For the text-containing cell, return its midpoint in (X, Y) coordinate format. 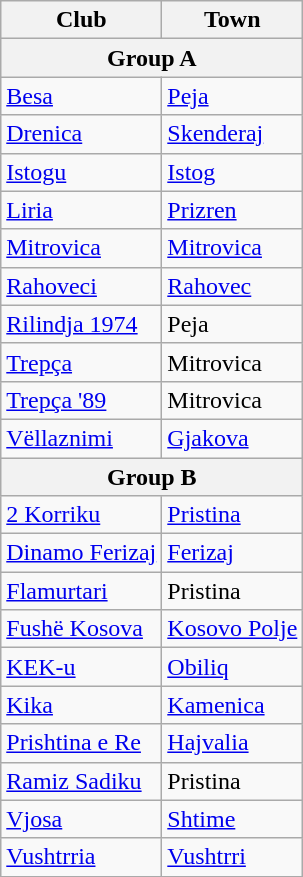
Kamenica (232, 705)
Besa (82, 96)
Group B (152, 477)
Drenica (82, 134)
2 Korriku (82, 515)
Gjakova (232, 438)
Istogu (82, 172)
Vjosa (82, 819)
Vushtrria (82, 857)
Prishtina e Re (82, 743)
Club (82, 20)
Prizren (232, 210)
Rahoveci (82, 286)
Hajvalia (232, 743)
Rahovec (232, 286)
Obiliq (232, 667)
Shtime (232, 819)
Ramiz Sadiku (82, 781)
Kika (82, 705)
Kosovo Polje (232, 629)
Liria (82, 210)
Ferizaj (232, 553)
Istog (232, 172)
Vëllaznimi (82, 438)
Flamurtari (82, 591)
Skenderaj (232, 134)
Vushtrri (232, 857)
KEK-u (82, 667)
Group A (152, 58)
Town (232, 20)
Dinamo Ferizaj (82, 553)
Fushë Kosova (82, 629)
Trepça '89 (82, 400)
Trepça (82, 362)
Rilindja 1974 (82, 324)
